From the cell containing the given text, extract its center point as (x, y) coordinate. 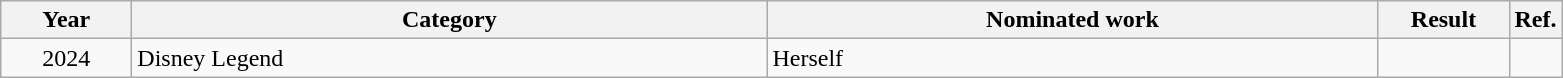
Category (450, 20)
Year (66, 20)
Ref. (1536, 20)
Herself (1072, 58)
Nominated work (1072, 20)
Result (1444, 20)
Disney Legend (450, 58)
2024 (66, 58)
